For the text-containing cell, return its midpoint in [x, y] coordinate format. 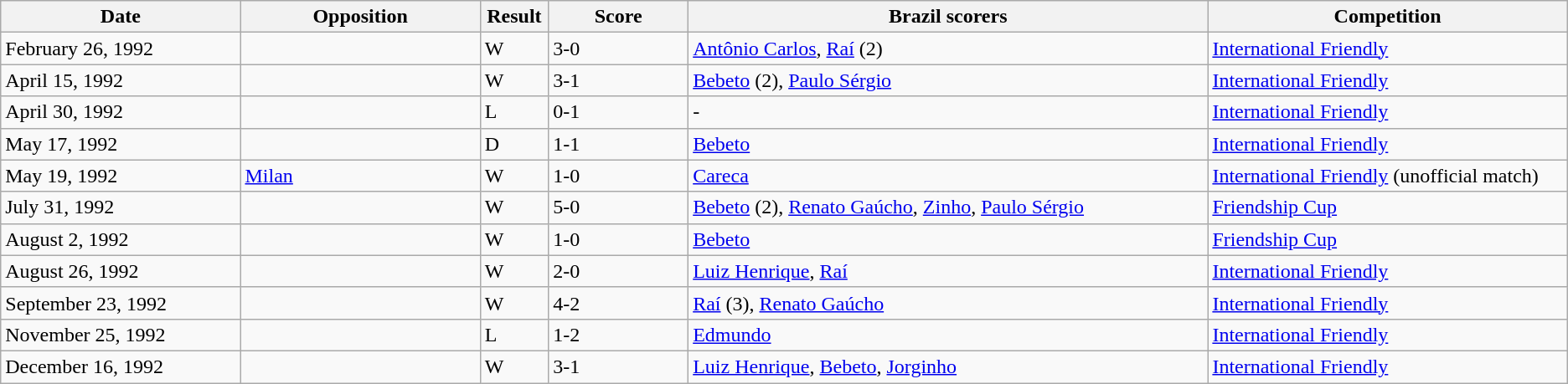
Edmundo [948, 335]
Date [121, 17]
0-1 [618, 112]
Result [514, 17]
Score [618, 17]
Raí (3), Renato Gaúcho [948, 303]
1-1 [618, 144]
Competition [1387, 17]
April 15, 1992 [121, 80]
D [514, 144]
International Friendly (unofficial match) [1387, 176]
3-0 [618, 49]
4-2 [618, 303]
May 19, 1992 [121, 176]
December 16, 1992 [121, 366]
September 23, 1992 [121, 303]
July 31, 1992 [121, 207]
Milan [360, 176]
August 26, 1992 [121, 271]
Luiz Henrique, Raí [948, 271]
February 26, 1992 [121, 49]
Bebeto (2), Renato Gaúcho, Zinho, Paulo Sérgio [948, 207]
5-0 [618, 207]
Careca [948, 176]
Brazil scorers [948, 17]
August 2, 1992 [121, 239]
Luiz Henrique, Bebeto, Jorginho [948, 366]
Antônio Carlos, Raí (2) [948, 49]
1-2 [618, 335]
April 30, 1992 [121, 112]
2-0 [618, 271]
Opposition [360, 17]
Bebeto (2), Paulo Sérgio [948, 80]
November 25, 1992 [121, 335]
May 17, 1992 [121, 144]
- [948, 112]
